For the text-containing cell, return its midpoint in (x, y) coordinate format. 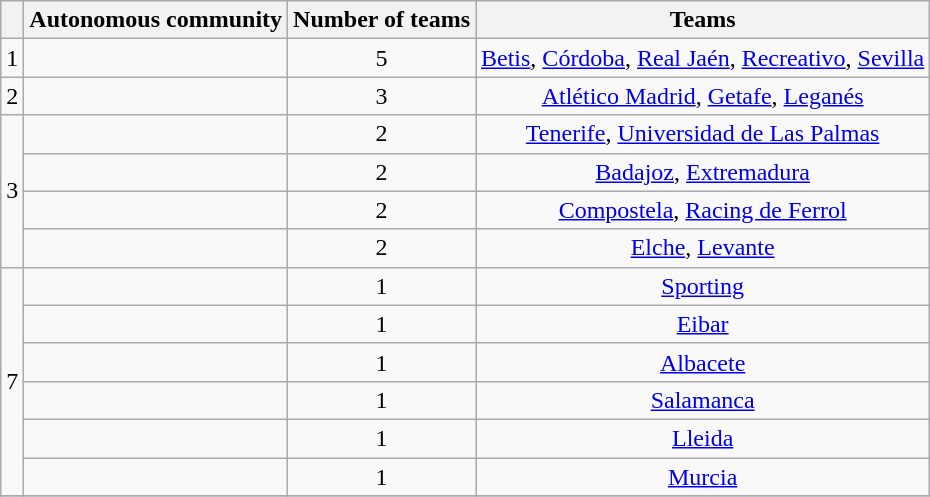
Sporting (703, 286)
Compostela, Racing de Ferrol (703, 210)
Eibar (703, 324)
Albacete (703, 362)
Lleida (703, 438)
Salamanca (703, 400)
Teams (703, 20)
Elche, Levante (703, 248)
Tenerife, Universidad de Las Palmas (703, 134)
7 (12, 381)
Number of teams (382, 20)
Murcia (703, 477)
Autonomous community (156, 20)
5 (382, 58)
Badajoz, Extremadura (703, 172)
Betis, Córdoba, Real Jaén, Recreativo, Sevilla (703, 58)
Atlético Madrid, Getafe, Leganés (703, 96)
